From the cell containing the given text, extract its center point as (x, y) coordinate. 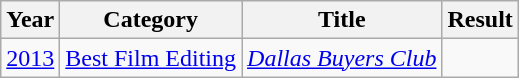
Year (30, 20)
2013 (30, 58)
Category (151, 20)
Title (342, 20)
Dallas Buyers Club (342, 58)
Result (480, 20)
Best Film Editing (151, 58)
